Locate the cell with the specified text and output its [X, Y] center coordinate. 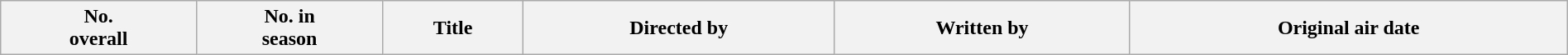
Original air date [1348, 28]
Title [453, 28]
No. inseason [289, 28]
Directed by [678, 28]
No.overall [99, 28]
Written by [982, 28]
